Determine the (x, y) coordinate at the center of the cell enclosing the given text.  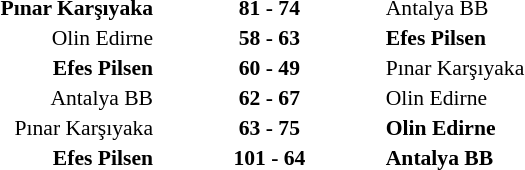
63 - 75 (270, 128)
60 - 49 (270, 68)
62 - 67 (270, 98)
58 - 63 (270, 38)
